Return [X, Y] of the center of cell containing provided text 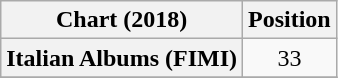
Chart (2018) [122, 20]
Italian Albums (FIMI) [122, 58]
33 [290, 58]
Position [290, 20]
